Return [X, Y] of the center of cell containing provided text 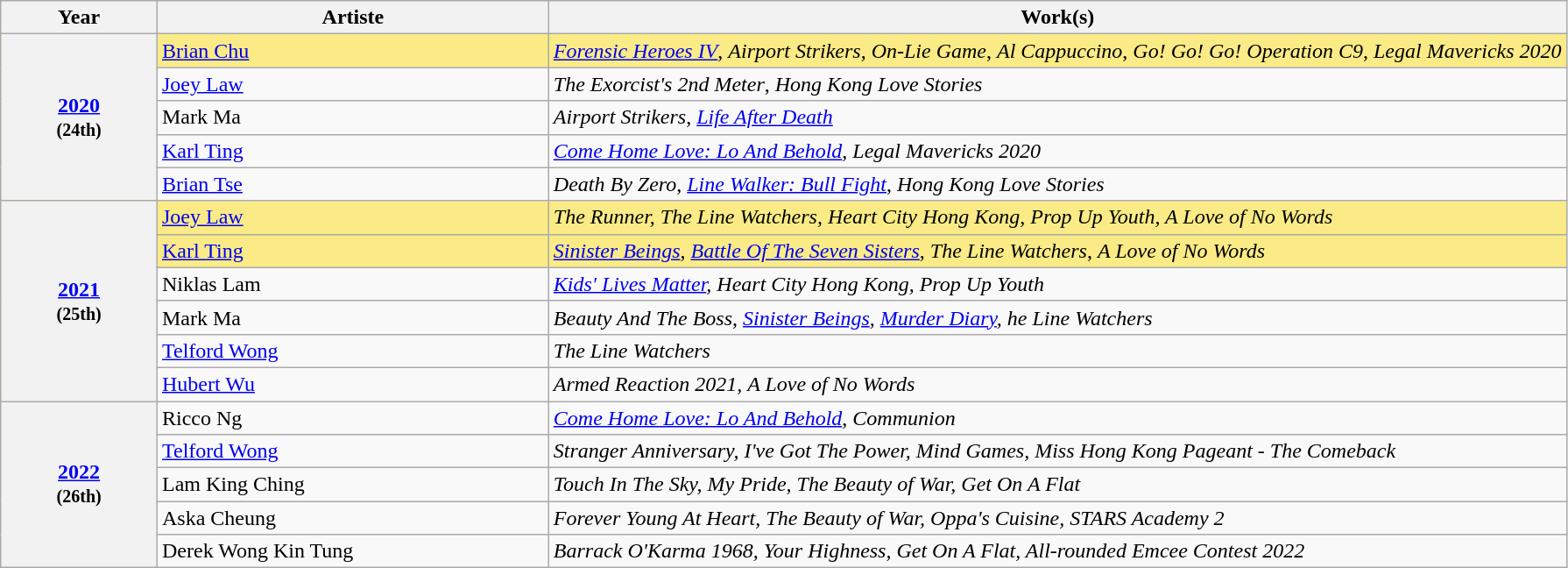
Armed Reaction 2021, A Love of No Words [1057, 384]
The Runner, The Line Watchers, Heart City Hong Kong, Prop Up Youth, A Love of No Words [1057, 217]
Touch In The Sky, My Pride, The Beauty of War, Get On A Flat [1057, 485]
Kids' Lives Matter, Heart City Hong Kong, Prop Up Youth [1057, 284]
2020(24th) [79, 117]
Lam King Ching [352, 485]
Derek Wong Kin Tung [352, 551]
Airport Strikers, Life After Death [1057, 117]
Come Home Love: Lo And Behold, Legal Mavericks 2020 [1057, 151]
The Line Watchers [1057, 351]
Forensic Heroes IV, Airport Strikers, On-Lie Game, Al Cappuccino, Go! Go! Go! Operation C9, Legal Mavericks 2020 [1057, 51]
Forever Young At Heart, The Beauty of War, Oppa's Cuisine, STARS Academy 2 [1057, 518]
Niklas Lam [352, 284]
Brian Chu [352, 51]
Beauty And The Boss, Sinister Beings, Murder Diary, he Line Watchers [1057, 317]
Artiste [352, 18]
The Exorcist's 2nd Meter, Hong Kong Love Stories [1057, 84]
Ricco Ng [352, 418]
Stranger Anniversary, I've Got The Power, Mind Games, Miss Hong Kong Pageant - The Comeback [1057, 451]
Brian Tse [352, 184]
Aska Cheung [352, 518]
Sinister Beings, Battle Of The Seven Sisters, The Line Watchers, A Love of No Words [1057, 251]
2022(26th) [79, 485]
Barrack O'Karma 1968, Your Highness, Get On A Flat, All-rounded Emcee Contest 2022 [1057, 551]
Year [79, 18]
Hubert Wu [352, 384]
2021(25th) [79, 301]
Death By Zero, Line Walker: Bull Fight, Hong Kong Love Stories [1057, 184]
Come Home Love: Lo And Behold, Communion [1057, 418]
Work(s) [1057, 18]
